Search for the cell housing the specified text and yield its [X, Y] center coordinate. 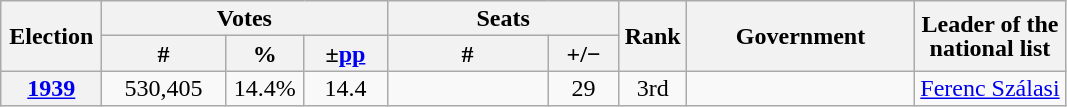
±pp [346, 54]
Seats [503, 18]
Votes [244, 18]
Leader of thenational list [990, 36]
Ferenc Szálasi [990, 88]
3rd [652, 88]
Government [800, 36]
29 [584, 88]
+/− [584, 54]
Rank [652, 36]
14.4% [264, 88]
Election [52, 36]
1939 [52, 88]
530,405 [164, 88]
14.4 [346, 88]
% [264, 54]
